Pinpoint the cell where the given text exists, returning its [X, Y] midpoint coordinate. 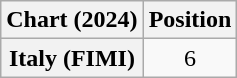
6 [190, 58]
Italy (FIMI) [72, 58]
Position [190, 20]
Chart (2024) [72, 20]
